Scan for the cell matching the given text and deliver its (X, Y) coordinate at center. 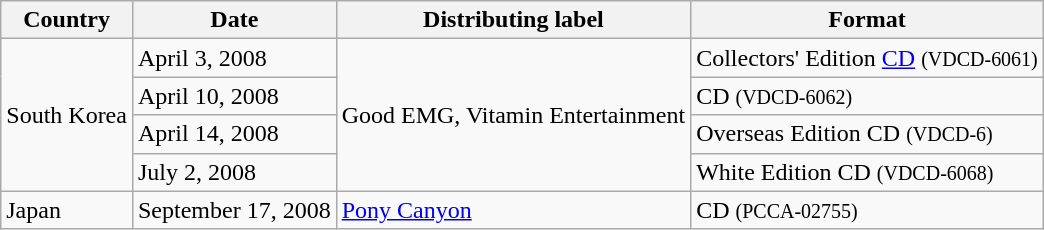
April 14, 2008 (234, 134)
April 10, 2008 (234, 96)
Date (234, 20)
Good EMG, Vitamin Entertainment (513, 115)
April 3, 2008 (234, 58)
South Korea (67, 115)
Country (67, 20)
Japan (67, 210)
July 2, 2008 (234, 172)
CD (PCCA-02755) (868, 210)
September 17, 2008 (234, 210)
Distributing label (513, 20)
Pony Canyon (513, 210)
Overseas Edition CD (VDCD-6) (868, 134)
CD (VDCD-6062) (868, 96)
Format (868, 20)
White Edition CD (VDCD-6068) (868, 172)
Collectors' Edition CD (VDCD-6061) (868, 58)
